Capture the cell that displays the provided text and extract its (x, y) central coordinate. 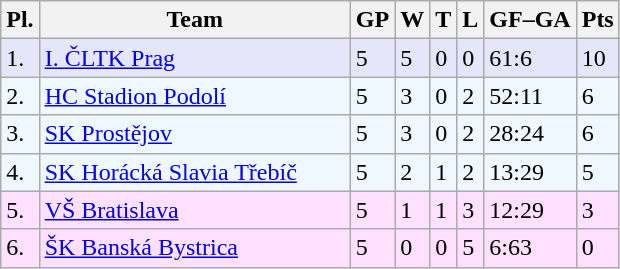
12:29 (530, 210)
28:24 (530, 134)
6. (20, 248)
6:63 (530, 248)
1. (20, 58)
Pts (598, 20)
10 (598, 58)
W (412, 20)
L (470, 20)
2. (20, 96)
I. ČLTK Prag (194, 58)
GP (372, 20)
GF–GA (530, 20)
5. (20, 210)
T (444, 20)
Team (194, 20)
13:29 (530, 172)
52:11 (530, 96)
ŠK Banská Bystrica (194, 248)
61:6 (530, 58)
HC Stadion Podolí (194, 96)
4. (20, 172)
Pl. (20, 20)
SK Horácká Slavia Třebíč (194, 172)
VŠ Bratislava (194, 210)
3. (20, 134)
SK Prostějov (194, 134)
